Detect which cell encompasses the target text, then output its [X, Y] center coordinate. 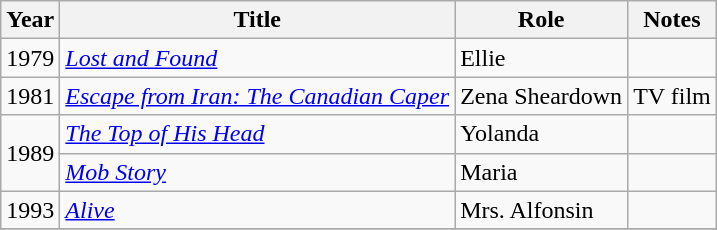
Maria [542, 172]
Role [542, 20]
Zena Sheardown [542, 96]
Lost and Found [258, 58]
Yolanda [542, 134]
Mrs. Alfonsin [542, 210]
Alive [258, 210]
Ellie [542, 58]
Notes [672, 20]
1981 [30, 96]
Year [30, 20]
1979 [30, 58]
TV film [672, 96]
Mob Story [258, 172]
The Top of His Head [258, 134]
1993 [30, 210]
1989 [30, 153]
Title [258, 20]
Escape from Iran: The Canadian Caper [258, 96]
